Extract the [x, y] coordinate from the center of the cell holding the provided text.  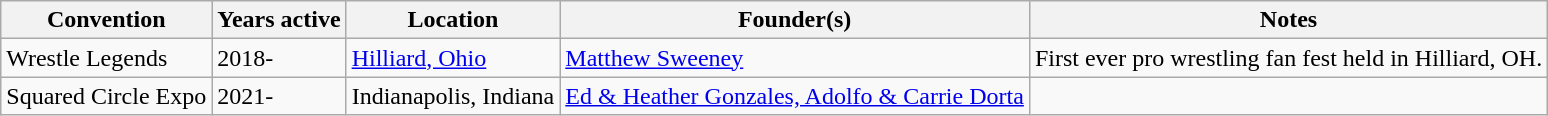
2018- [279, 58]
Years active [279, 20]
Notes [1288, 20]
Wrestle Legends [106, 58]
Convention [106, 20]
2021- [279, 96]
Location [453, 20]
First ever pro wrestling fan fest held in Hilliard, OH. [1288, 58]
Indianapolis, Indiana [453, 96]
Hilliard, Ohio [453, 58]
Ed & Heather Gonzales, Adolfo & Carrie Dorta [795, 96]
Founder(s) [795, 20]
Squared Circle Expo [106, 96]
Matthew Sweeney [795, 58]
